Return the (X, Y) coordinate for the center point of the cell that contains the specified text.  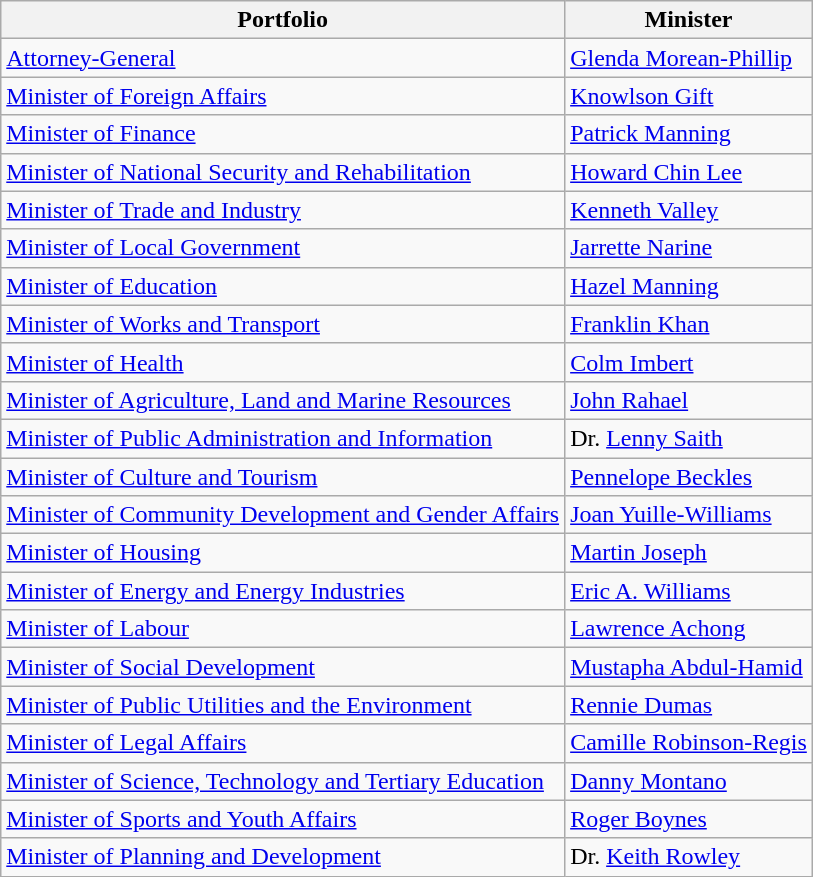
Minister of National Security and Rehabilitation (283, 172)
Minister of Health (283, 362)
Knowlson Gift (689, 96)
Minister of Energy and Energy Industries (283, 591)
Joan Yuille-Williams (689, 515)
Minister of Trade and Industry (283, 210)
Dr. Keith Rowley (689, 857)
Martin Joseph (689, 553)
Hazel Manning (689, 286)
Lawrence Achong (689, 629)
Glenda Morean-Phillip (689, 58)
Minister of Science, Technology and Tertiary Education (283, 781)
Rennie Dumas (689, 705)
Jarrette Narine (689, 248)
Minister of Social Development (283, 667)
Minister of Legal Affairs (283, 743)
Patrick Manning (689, 134)
Camille Robinson-Regis (689, 743)
Eric A. Williams (689, 591)
Attorney-General (283, 58)
Minister of Agriculture, Land and Marine Resources (283, 400)
Mustapha Abdul-Hamid (689, 667)
Minister of Community Development and Gender Affairs (283, 515)
Colm Imbert (689, 362)
Minister of Public Administration and Information (283, 438)
Minister of Housing (283, 553)
Minister of Culture and Tourism (283, 477)
Pennelope Beckles (689, 477)
Minister of Foreign Affairs (283, 96)
Roger Boynes (689, 819)
Minister of Local Government (283, 248)
Minister of Education (283, 286)
Franklin Khan (689, 324)
Kenneth Valley (689, 210)
Minister of Finance (283, 134)
Minister of Planning and Development (283, 857)
John Rahael (689, 400)
Minister of Public Utilities and the Environment (283, 705)
Minister of Works and Transport (283, 324)
Minister of Labour (283, 629)
Portfolio (283, 20)
Minister of Sports and Youth Affairs (283, 819)
Howard Chin Lee (689, 172)
Danny Montano (689, 781)
Dr. Lenny Saith (689, 438)
Minister (689, 20)
